Determine the [X, Y] coordinate at the center of the cell enclosing the given text.  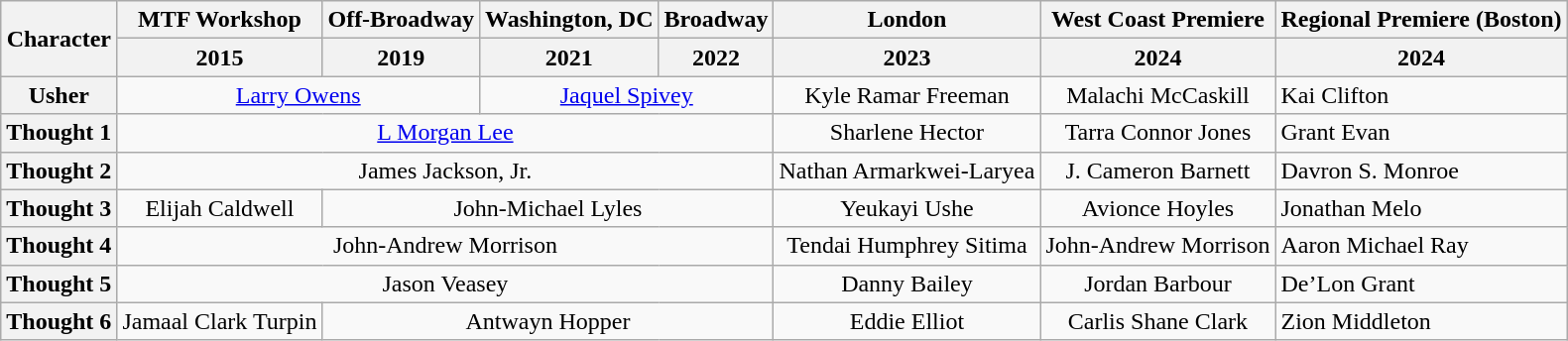
Grant Evan [1421, 133]
Aaron Michael Ray [1421, 246]
John-Michael Lyles [547, 208]
Avionce Hoyles [1158, 208]
2021 [569, 57]
L Morgan Lee [445, 133]
West Coast Premiere [1158, 20]
London [906, 20]
Danny Bailey [906, 284]
Kai Clifton [1421, 95]
Broadway [716, 20]
Thought 1 [60, 133]
Kyle Ramar Freeman [906, 95]
Usher [60, 95]
De’Lon Grant [1421, 284]
Thought 2 [60, 170]
Thought 6 [60, 321]
Jason Veasey [445, 284]
Malachi McCaskill [1158, 95]
2019 [401, 57]
Regional Premiere (Boston) [1421, 20]
Davron S. Monroe [1421, 170]
2022 [716, 57]
Sharlene Hector [906, 133]
James Jackson, Jr. [445, 170]
Eddie Elliot [906, 321]
2015 [220, 57]
Antwayn Hopper [547, 321]
Jonathan Melo [1421, 208]
Washington, DC [569, 20]
Nathan Armarkwei-Laryea [906, 170]
J. Cameron Barnett [1158, 170]
Zion Middleton [1421, 321]
Jamaal Clark Turpin [220, 321]
Jaquel Spivey [627, 95]
Jordan Barbour [1158, 284]
Thought 5 [60, 284]
Carlis Shane Clark [1158, 321]
Larry Owens [299, 95]
Tarra Connor Jones [1158, 133]
Thought 4 [60, 246]
Off-Broadway [401, 20]
Elijah Caldwell [220, 208]
MTF Workshop [220, 20]
Thought 3 [60, 208]
Character [60, 39]
Tendai Humphrey Sitima [906, 246]
2023 [906, 57]
Yeukayi Ushe [906, 208]
